Determine the [X, Y] coordinate at the center of the cell enclosing the given text.  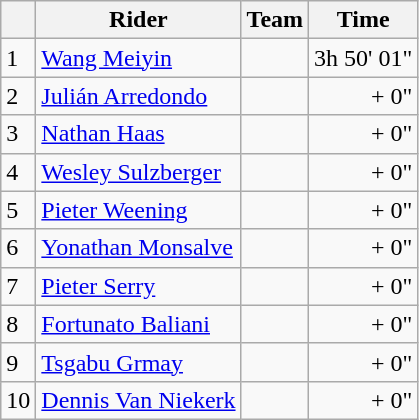
10 [18, 400]
3h 50' 01" [364, 58]
Team [275, 20]
6 [18, 248]
Time [364, 20]
Tsgabu Grmay [138, 362]
Pieter Weening [138, 210]
7 [18, 286]
Nathan Haas [138, 134]
Julián Arredondo [138, 96]
5 [18, 210]
4 [18, 172]
Yonathan Monsalve [138, 248]
9 [18, 362]
8 [18, 324]
Fortunato Baliani [138, 324]
Pieter Serry [138, 286]
Wang Meiyin [138, 58]
2 [18, 96]
3 [18, 134]
Wesley Sulzberger [138, 172]
1 [18, 58]
Rider [138, 20]
Dennis Van Niekerk [138, 400]
